Return [x, y] of the center of cell containing provided text 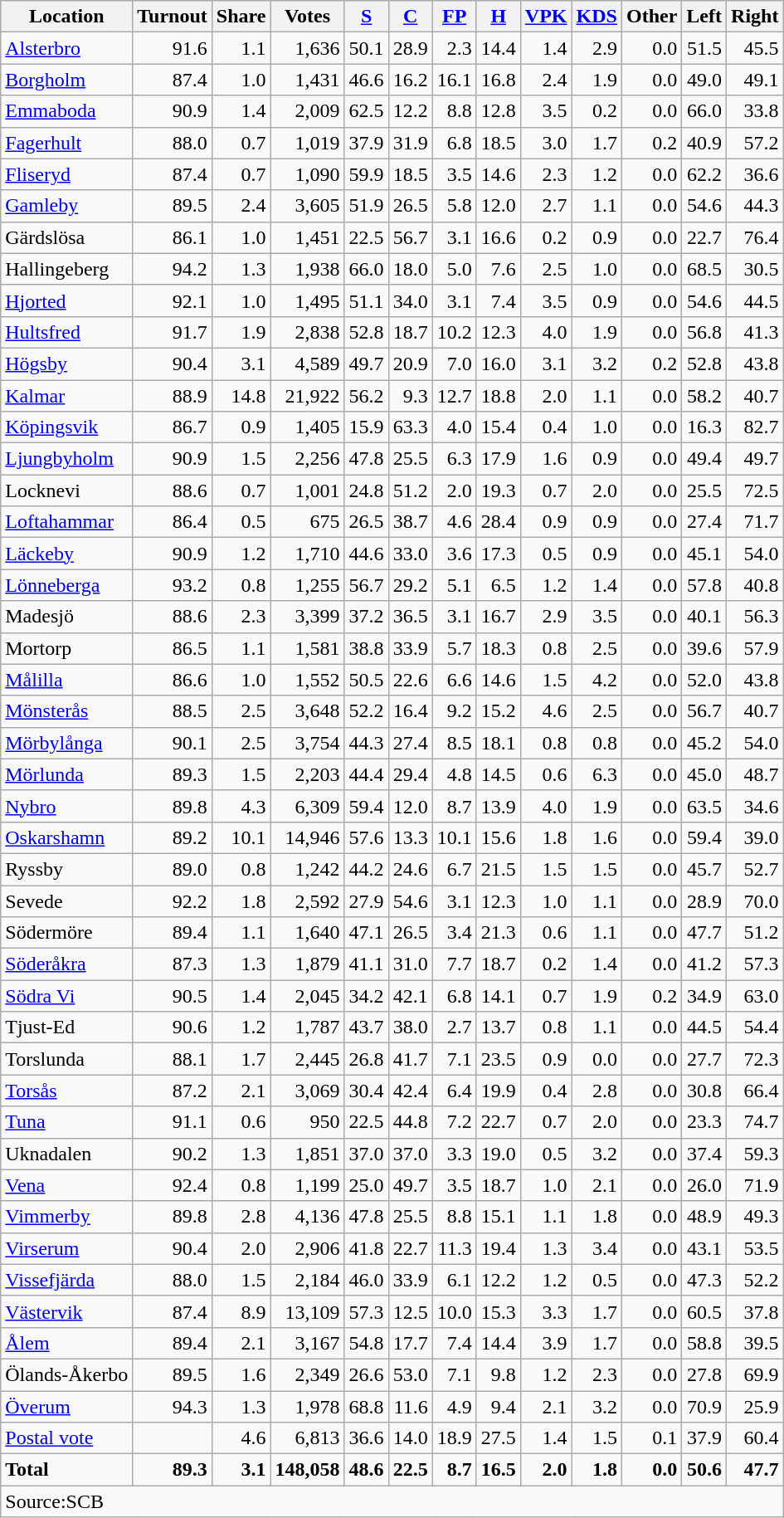
72.5 [755, 491]
38.8 [367, 648]
57.2 [755, 143]
50.1 [367, 48]
39.5 [755, 1343]
950 [307, 1122]
Other [651, 17]
18.3 [498, 648]
7.7 [455, 964]
70.0 [755, 901]
1,978 [307, 1407]
56.3 [755, 617]
Södra Vi [66, 996]
50.6 [704, 1470]
1,581 [307, 648]
76.4 [755, 237]
Alsterbro [66, 48]
41.2 [704, 964]
Tjust-Ed [66, 1027]
34.2 [367, 996]
Ryssby [66, 869]
86.5 [173, 648]
17.9 [498, 459]
1,938 [307, 269]
15.1 [498, 1217]
47.1 [367, 933]
1,001 [307, 491]
Överum [66, 1407]
3,069 [307, 1091]
1,199 [307, 1185]
11.3 [455, 1248]
Location [66, 17]
46.6 [367, 80]
89.0 [173, 869]
71.9 [755, 1185]
9.2 [455, 711]
1,879 [307, 964]
2,445 [307, 1059]
Läckeby [66, 554]
6.1 [455, 1280]
Ålem [66, 1343]
44.2 [367, 869]
38.7 [410, 522]
62.5 [367, 111]
52.0 [704, 680]
9.3 [410, 396]
FP [455, 17]
13.9 [498, 806]
H [498, 17]
4,589 [307, 364]
27.8 [704, 1374]
16.1 [455, 80]
18.8 [498, 396]
59.9 [367, 174]
33.0 [410, 554]
Borgholm [66, 80]
57.6 [367, 837]
30.5 [755, 269]
41.8 [367, 1248]
39.6 [704, 648]
23.3 [704, 1122]
46.0 [367, 1280]
Målilla [66, 680]
6,309 [307, 806]
Södermöre [66, 933]
86.4 [173, 522]
3.0 [546, 143]
7.6 [498, 269]
Turnout [173, 17]
4.2 [597, 680]
86.6 [173, 680]
675 [307, 522]
48.9 [704, 1217]
70.9 [704, 1407]
16.8 [498, 80]
23.5 [498, 1059]
14.5 [498, 774]
Torsås [66, 1091]
1,636 [307, 48]
51.9 [367, 206]
8.9 [241, 1311]
15.3 [498, 1311]
34.9 [704, 996]
16.4 [410, 711]
6,813 [307, 1438]
92.1 [173, 300]
Left [704, 17]
12.7 [455, 396]
2,256 [307, 459]
Mönsterås [66, 711]
40.8 [755, 585]
29.2 [410, 585]
26.8 [367, 1059]
4.9 [455, 1407]
68.8 [367, 1407]
91.7 [173, 332]
13,109 [307, 1311]
4.3 [241, 806]
Gamleby [66, 206]
40.9 [704, 143]
27.7 [704, 1059]
Hjorted [66, 300]
87.3 [173, 964]
2,838 [307, 332]
10.0 [455, 1311]
2,349 [307, 1374]
13.7 [498, 1027]
1,552 [307, 680]
90.6 [173, 1027]
14.8 [241, 396]
92.2 [173, 901]
38.0 [410, 1027]
2,203 [307, 774]
12.5 [410, 1311]
27.9 [367, 901]
Loftahammar [66, 522]
1,405 [307, 427]
60.4 [755, 1438]
94.3 [173, 1407]
30.4 [367, 1091]
Nybro [66, 806]
26.0 [704, 1185]
91.1 [173, 1122]
2,592 [307, 901]
41.7 [410, 1059]
82.7 [755, 427]
Sevede [66, 901]
12.8 [498, 111]
44.4 [367, 774]
19.0 [498, 1154]
72.3 [755, 1059]
Kalmar [66, 396]
1,495 [307, 300]
92.4 [173, 1185]
63.5 [704, 806]
Söderåkra [66, 964]
6.5 [498, 585]
90.5 [173, 996]
24.8 [367, 491]
15.9 [367, 427]
2,045 [307, 996]
4,136 [307, 1217]
Tuna [66, 1122]
3,605 [307, 206]
5.1 [455, 585]
56.8 [704, 332]
Share [241, 17]
47.3 [704, 1280]
56.2 [367, 396]
16.0 [498, 364]
62.2 [704, 174]
5.7 [455, 648]
7.0 [455, 364]
Ölands-Åkerbo [66, 1374]
3,167 [307, 1343]
5.0 [455, 269]
16.7 [498, 617]
VPK [546, 17]
3.9 [546, 1343]
45.2 [704, 743]
16.2 [410, 80]
Uknadalen [66, 1154]
2,009 [307, 111]
45.1 [704, 554]
Lönneberga [66, 585]
74.7 [755, 1122]
Vena [66, 1185]
30.8 [704, 1091]
58.8 [704, 1343]
37.8 [755, 1311]
Hultsfred [66, 332]
24.6 [410, 869]
14,946 [307, 837]
51.5 [704, 48]
33.8 [755, 111]
16.5 [498, 1470]
87.2 [173, 1091]
51.1 [367, 300]
15.6 [498, 837]
1,851 [307, 1154]
25.0 [367, 1185]
90.2 [173, 1154]
36.5 [410, 617]
19.4 [498, 1248]
9.8 [498, 1374]
1,640 [307, 933]
86.1 [173, 237]
18.0 [410, 269]
44.6 [367, 554]
68.5 [704, 269]
53.5 [755, 1248]
14.1 [498, 996]
19.3 [498, 491]
1,431 [307, 80]
148,058 [307, 1470]
6.6 [455, 680]
59.3 [755, 1154]
57.9 [755, 648]
8.5 [455, 743]
7.2 [455, 1122]
Mörlunda [66, 774]
42.1 [410, 996]
16.3 [704, 427]
28.4 [498, 522]
90.1 [173, 743]
15.4 [498, 427]
1,019 [307, 143]
91.6 [173, 48]
88.5 [173, 711]
49.4 [704, 459]
10.2 [455, 332]
25.9 [755, 1407]
Madesjö [66, 617]
18.9 [455, 1438]
2,906 [307, 1248]
49.0 [704, 80]
Vimmerby [66, 1217]
Virserum [66, 1248]
19.9 [498, 1091]
Oskarshamn [66, 837]
88.1 [173, 1059]
Fliseryd [66, 174]
66.4 [755, 1091]
39.0 [755, 837]
4.8 [455, 774]
45.5 [755, 48]
Locknevi [66, 491]
89.2 [173, 837]
40.1 [704, 617]
34.0 [410, 300]
1,242 [307, 869]
13.3 [410, 837]
88.9 [173, 396]
48.7 [755, 774]
C [410, 17]
1,090 [307, 174]
1,710 [307, 554]
21.5 [498, 869]
3,648 [307, 711]
3,399 [307, 617]
54.8 [367, 1343]
34.6 [755, 806]
71.7 [755, 522]
6.7 [455, 869]
2,184 [307, 1280]
Högsby [66, 364]
86.7 [173, 427]
49.1 [755, 80]
48.6 [367, 1470]
57.8 [704, 585]
69.9 [755, 1374]
37.4 [704, 1154]
29.4 [410, 774]
14.0 [410, 1438]
Total [66, 1470]
Postal vote [66, 1438]
31.0 [410, 964]
54.4 [755, 1027]
18.1 [498, 743]
1,787 [307, 1027]
93.2 [173, 585]
60.5 [704, 1311]
63.0 [755, 996]
5.8 [455, 206]
Ljungbyholm [66, 459]
94.2 [173, 269]
17.7 [410, 1343]
Mörbylånga [66, 743]
1,255 [307, 585]
3.6 [455, 554]
22.6 [410, 680]
17.3 [498, 554]
43.7 [367, 1027]
42.4 [410, 1091]
21.3 [498, 933]
6.4 [455, 1091]
53.0 [410, 1374]
45.0 [704, 774]
27.5 [498, 1438]
Mortorp [66, 648]
50.5 [367, 680]
KDS [597, 17]
Vissefjärda [66, 1280]
45.7 [704, 869]
S [367, 17]
3,754 [307, 743]
26.6 [367, 1374]
15.2 [498, 711]
Emmaboda [66, 111]
Fagerhult [66, 143]
16.6 [498, 237]
Source:SCB [392, 1501]
1,451 [307, 237]
52.7 [755, 869]
31.9 [410, 143]
43.1 [704, 1248]
58.2 [704, 396]
11.6 [410, 1407]
49.3 [755, 1217]
44.8 [410, 1122]
Hallingeberg [66, 269]
Gärdslösa [66, 237]
Right [755, 17]
Köpingsvik [66, 427]
41.3 [755, 332]
Västervik [66, 1311]
0.1 [651, 1438]
20.9 [410, 364]
9.4 [498, 1407]
21,922 [307, 396]
63.3 [410, 427]
37.2 [367, 617]
41.1 [367, 964]
Torslunda [66, 1059]
Votes [307, 17]
